Output the (X, Y) coordinate of the center of the cell containing the given text.  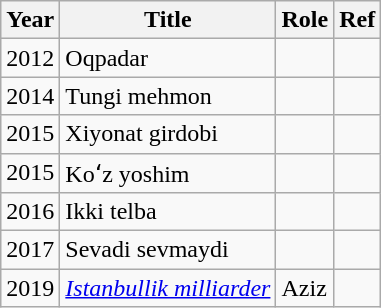
Sevadi sevmaydi (168, 250)
Aziz (305, 288)
Ikki telba (168, 212)
2019 (30, 288)
Title (168, 20)
Koʻz yoshim (168, 173)
2012 (30, 58)
2017 (30, 250)
Tungi mehmon (168, 96)
Xiyonat girdobi (168, 134)
2016 (30, 212)
2014 (30, 96)
Ref (358, 20)
Istanbullik milliarder (168, 288)
Oqpadar (168, 58)
Year (30, 20)
Role (305, 20)
